Identify which cell holds the provided text, then report its [x, y] central coordinate. 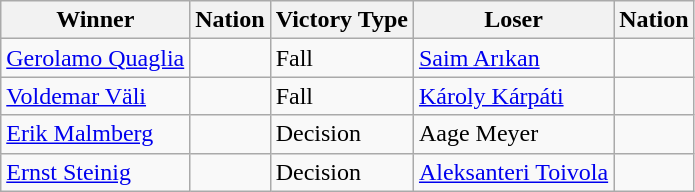
Aage Meyer [513, 134]
Loser [513, 20]
Gerolamo Quaglia [96, 58]
Ernst Steinig [96, 172]
Aleksanteri Toivola [513, 172]
Winner [96, 20]
Voldemar Väli [96, 96]
Erik Malmberg [96, 134]
Victory Type [342, 20]
Károly Kárpáti [513, 96]
Saim Arıkan [513, 58]
